Detect which cell encompasses the target text, then output its (x, y) center coordinate. 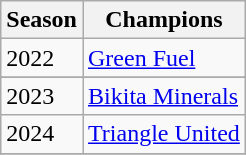
Bikita Minerals (164, 96)
Season (42, 20)
Green Fuel (164, 58)
Triangle United (164, 134)
2022 (42, 58)
2024 (42, 134)
2023 (42, 96)
Champions (164, 20)
